For the text-containing cell, return its midpoint in (X, Y) coordinate format. 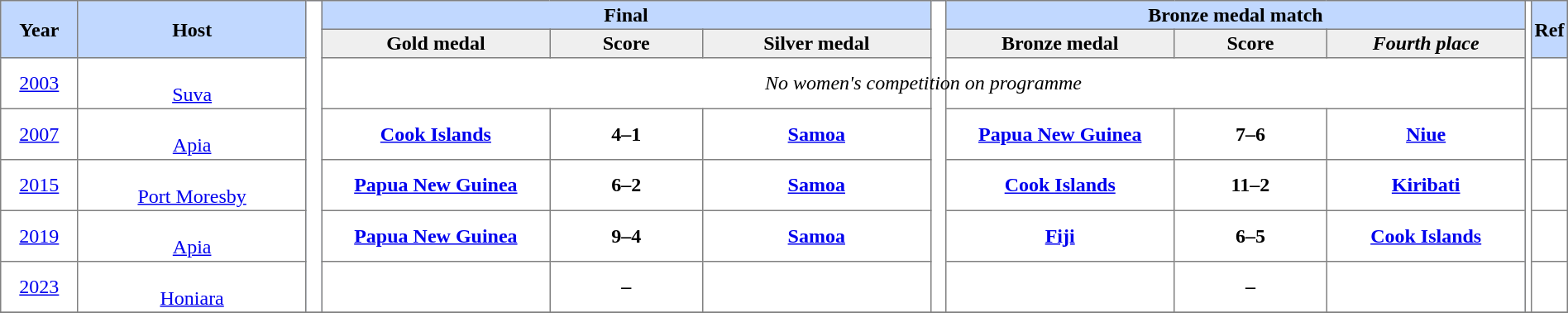
Gold medal (436, 43)
Port Moresby (192, 185)
Suva (192, 84)
Final (626, 15)
4–1 (626, 134)
No women's competition on programme (923, 84)
2007 (40, 134)
6–5 (1250, 236)
Bronze medal (1060, 43)
7–6 (1250, 134)
Silver medal (816, 43)
2023 (40, 287)
Host (192, 30)
11–2 (1250, 185)
Honiara (192, 287)
Fiji (1060, 236)
2003 (40, 84)
Niue (1426, 134)
6–2 (626, 185)
9–4 (626, 236)
Ref (1550, 30)
Bronze medal match (1236, 15)
Kiribati (1426, 185)
2015 (40, 185)
Year (40, 30)
Fourth place (1426, 43)
2019 (40, 236)
